Pinpoint the cell where the given text exists, returning its (X, Y) midpoint coordinate. 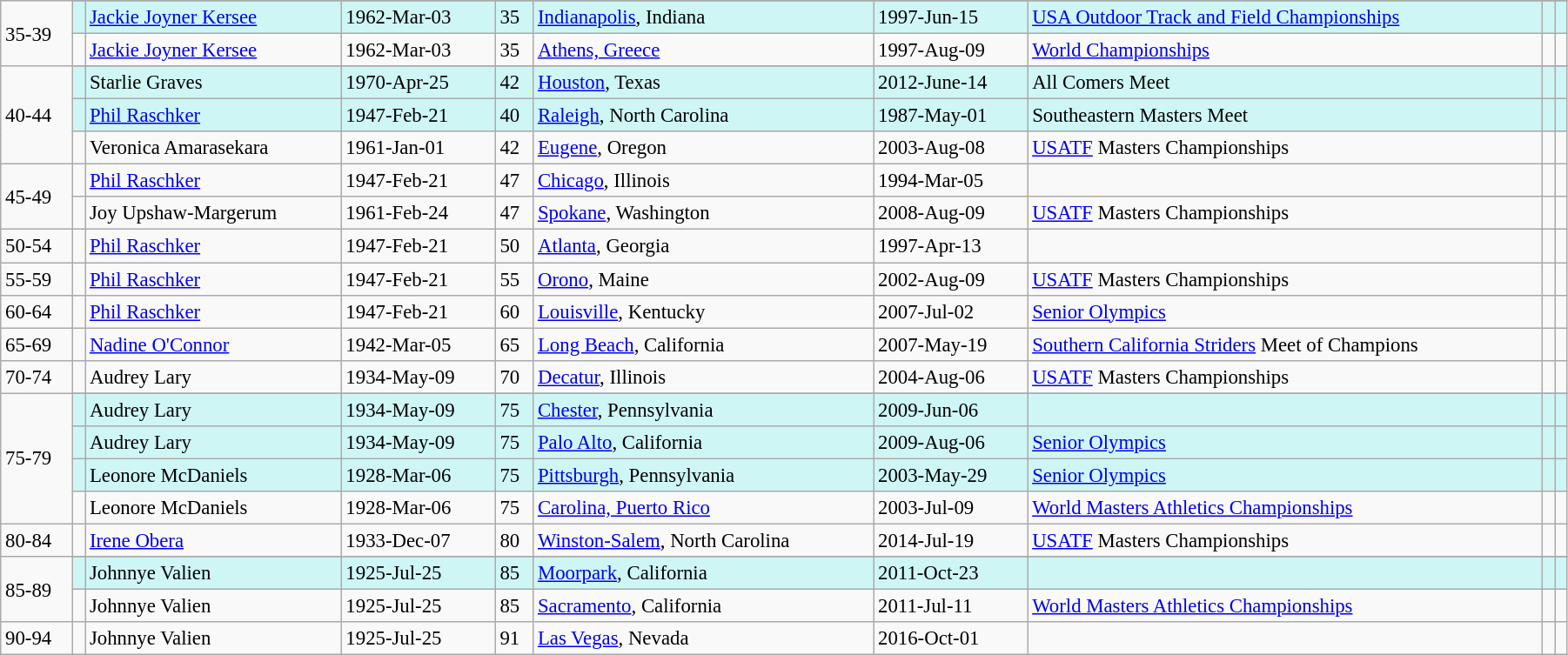
60-64 (37, 311)
Orono, Maine (703, 279)
2009-Jun-06 (950, 410)
Las Vegas, Nevada (703, 638)
1994-Mar-05 (950, 181)
Joy Upshaw-Margerum (213, 213)
Decatur, Illinois (703, 377)
85-89 (37, 590)
1997-Aug-09 (950, 50)
Nadine O'Connor (213, 344)
90-94 (37, 638)
1997-Apr-13 (950, 246)
Winston-Salem, North Carolina (703, 540)
Southern California Striders Meet of Champions (1285, 344)
Chester, Pennsylvania (703, 410)
2004-Aug-06 (950, 377)
1997-Jun-15 (950, 17)
80-84 (37, 540)
91 (513, 638)
2009-Aug-06 (950, 443)
World Championships (1285, 50)
Eugene, Oregon (703, 148)
2008-Aug-09 (950, 213)
Chicago, Illinois (703, 181)
2007-May-19 (950, 344)
Indianapolis, Indiana (703, 17)
2011-Oct-23 (950, 573)
55-59 (37, 279)
Athens, Greece (703, 50)
2003-Aug-08 (950, 148)
35-39 (37, 33)
1987-May-01 (950, 116)
1970-Apr-25 (418, 83)
70-74 (37, 377)
Starlie Graves (213, 83)
Veronica Amarasekara (213, 148)
Long Beach, California (703, 344)
1961-Jan-01 (418, 148)
Atlanta, Georgia (703, 246)
2002-Aug-09 (950, 279)
2003-Jul-09 (950, 508)
2012-June-14 (950, 83)
Louisville, Kentucky (703, 311)
2007-Jul-02 (950, 311)
Spokane, Washington (703, 213)
80 (513, 540)
50-54 (37, 246)
2011-Jul-11 (950, 606)
Houston, Texas (703, 83)
50 (513, 246)
Irene Obera (213, 540)
70 (513, 377)
Moorpark, California (703, 573)
1961-Feb-24 (418, 213)
Palo Alto, California (703, 443)
Raleigh, North Carolina (703, 116)
65 (513, 344)
45-49 (37, 197)
2016-Oct-01 (950, 638)
Carolina, Puerto Rico (703, 508)
40-44 (37, 115)
1942-Mar-05 (418, 344)
1933-Dec-07 (418, 540)
55 (513, 279)
Southeastern Masters Meet (1285, 116)
USA Outdoor Track and Field Championships (1285, 17)
75-79 (37, 458)
40 (513, 116)
2003-May-29 (950, 475)
Sacramento, California (703, 606)
Pittsburgh, Pennsylvania (703, 475)
65-69 (37, 344)
2014-Jul-19 (950, 540)
All Comers Meet (1285, 83)
60 (513, 311)
